From the cell containing the given text, extract its center point as (x, y) coordinate. 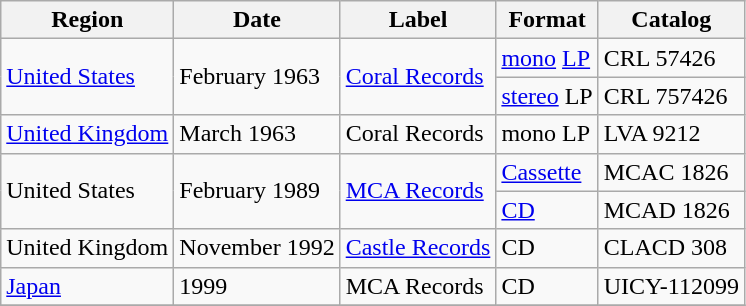
Label (418, 20)
MCAC 1826 (671, 172)
UICY-112099 (671, 286)
November 1992 (257, 248)
Region (88, 20)
CRL 757426 (671, 96)
Japan (88, 286)
CRL 57426 (671, 58)
Date (257, 20)
March 1963 (257, 134)
stereo LP (547, 96)
Cassette (547, 172)
LVA 9212 (671, 134)
February 1963 (257, 77)
Format (547, 20)
Castle Records (418, 248)
February 1989 (257, 191)
CLACD 308 (671, 248)
1999 (257, 286)
MCAD 1826 (671, 210)
Catalog (671, 20)
